Pinpoint the cell where the given text exists, returning its [X, Y] midpoint coordinate. 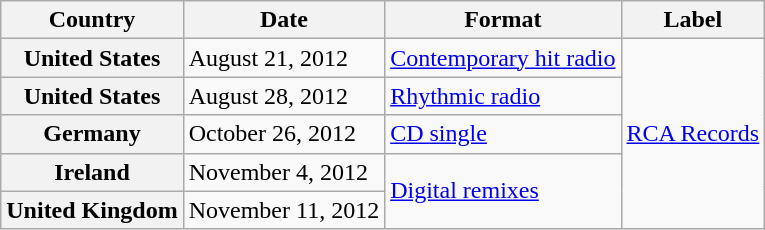
October 26, 2012 [284, 134]
November 11, 2012 [284, 210]
Date [284, 20]
United Kingdom [92, 210]
Label [693, 20]
Contemporary hit radio [503, 58]
CD single [503, 134]
August 28, 2012 [284, 96]
Format [503, 20]
RCA Records [693, 134]
Country [92, 20]
November 4, 2012 [284, 172]
August 21, 2012 [284, 58]
Digital remixes [503, 191]
Rhythmic radio [503, 96]
Ireland [92, 172]
Germany [92, 134]
